Scan for the cell matching the given text and deliver its [x, y] coordinate at center. 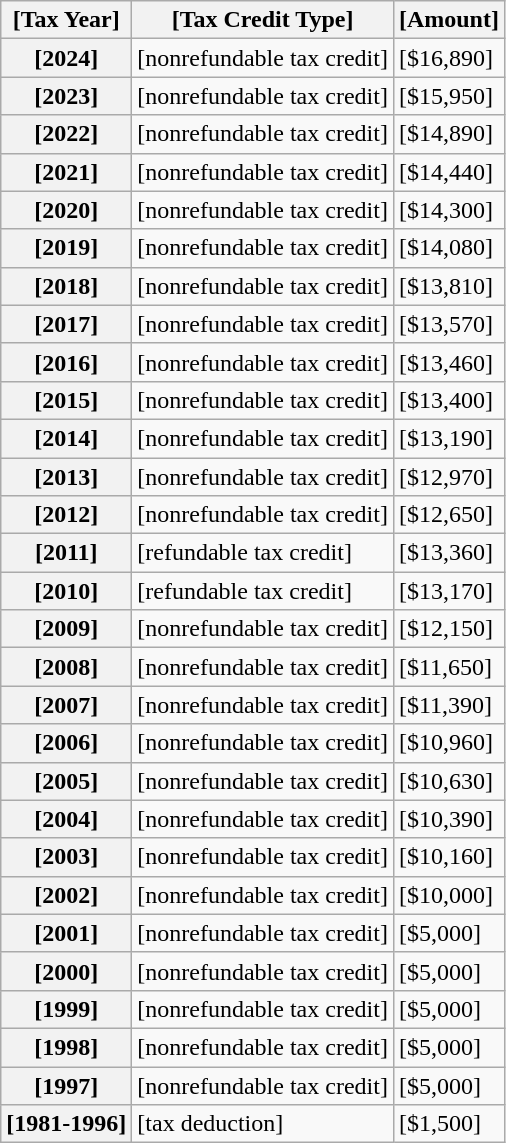
[$13,570] [448, 324]
[2014] [66, 438]
[2013] [66, 477]
[$13,170] [448, 591]
[$10,000] [448, 895]
[$14,300] [448, 210]
[2019] [66, 248]
[$13,360] [448, 553]
[2021] [66, 172]
[Tax Year] [66, 20]
[2005] [66, 781]
[$1,500] [448, 1124]
[2018] [66, 286]
[$10,630] [448, 781]
[2024] [66, 58]
[Tax Credit Type] [263, 20]
[2004] [66, 819]
[2010] [66, 591]
[2008] [66, 667]
[2001] [66, 933]
[tax deduction] [263, 1124]
[1981-1996] [66, 1124]
[2017] [66, 324]
[$13,460] [448, 362]
[2015] [66, 400]
[$13,810] [448, 286]
[$15,950] [448, 96]
[$10,960] [448, 743]
[1997] [66, 1085]
[2012] [66, 515]
[2009] [66, 629]
[$12,650] [448, 515]
[$12,150] [448, 629]
[1998] [66, 1047]
[$13,400] [448, 400]
[$12,970] [448, 477]
[$13,190] [448, 438]
[2007] [66, 705]
[2023] [66, 96]
[2003] [66, 857]
[$14,440] [448, 172]
[$10,160] [448, 857]
[2002] [66, 895]
[2006] [66, 743]
[$11,650] [448, 667]
[$16,890] [448, 58]
[2011] [66, 553]
[$10,390] [448, 819]
[$11,390] [448, 705]
[2020] [66, 210]
[1999] [66, 1009]
[2000] [66, 971]
[Amount] [448, 20]
[2022] [66, 134]
[$14,080] [448, 248]
[2016] [66, 362]
[$14,890] [448, 134]
